From the cell containing the given text, extract its center point as (X, Y) coordinate. 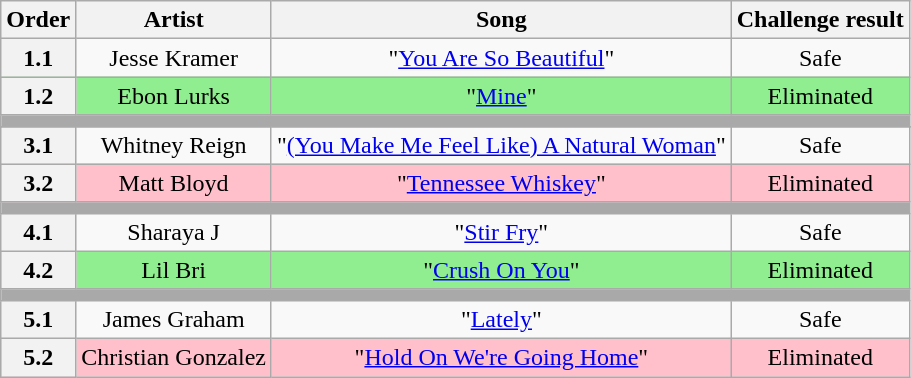
Artist (174, 20)
1.2 (38, 96)
Lil Bri (174, 270)
Matt Bloyd (174, 183)
5.2 (38, 357)
Challenge result (820, 20)
"Crush On You" (501, 270)
Order (38, 20)
1.1 (38, 58)
Jesse Kramer (174, 58)
4.1 (38, 232)
"(You Make Me Feel Like) A Natural Woman" (501, 145)
3.2 (38, 183)
James Graham (174, 319)
Ebon Lurks (174, 96)
4.2 (38, 270)
"You Are So Beautiful" (501, 58)
"Lately" (501, 319)
"Tennessee Whiskey" (501, 183)
"Hold On We're Going Home" (501, 357)
"Stir Fry" (501, 232)
Sharaya J (174, 232)
Song (501, 20)
"Mine" (501, 96)
Whitney Reign (174, 145)
Christian Gonzalez (174, 357)
5.1 (38, 319)
3.1 (38, 145)
